Search for the cell housing the specified text and yield its (X, Y) center coordinate. 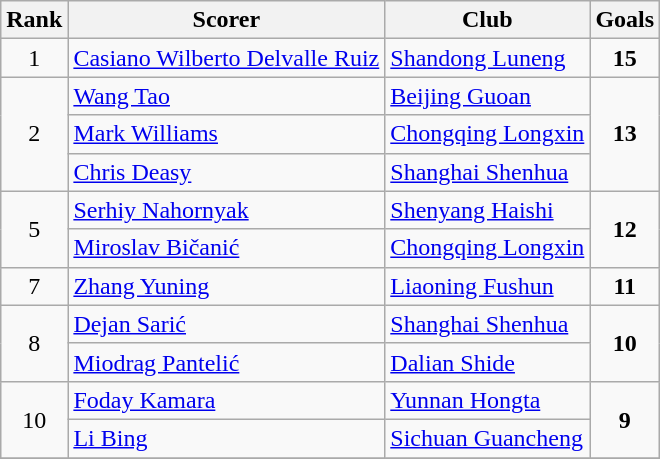
12 (625, 229)
Dalian Shide (488, 362)
Zhang Yuning (226, 286)
Wang Tao (226, 96)
Club (488, 20)
Liaoning Fushun (488, 286)
Dejan Sarić (226, 324)
15 (625, 58)
Rank (34, 20)
Foday Kamara (226, 400)
Scorer (226, 20)
Yunnan Hongta (488, 400)
11 (625, 286)
Shenyang Haishi (488, 210)
Li Bing (226, 438)
Sichuan Guancheng (488, 438)
Shandong Luneng (488, 58)
Mark Williams (226, 134)
Beijing Guoan (488, 96)
7 (34, 286)
8 (34, 343)
1 (34, 58)
Goals (625, 20)
5 (34, 229)
Chris Deasy (226, 172)
Miodrag Pantelić (226, 362)
Miroslav Bičanić (226, 248)
Casiano Wilberto Delvalle Ruiz (226, 58)
Serhiy Nahornyak (226, 210)
2 (34, 134)
9 (625, 419)
13 (625, 134)
